Pinpoint the cell where the given text exists, returning its [X, Y] midpoint coordinate. 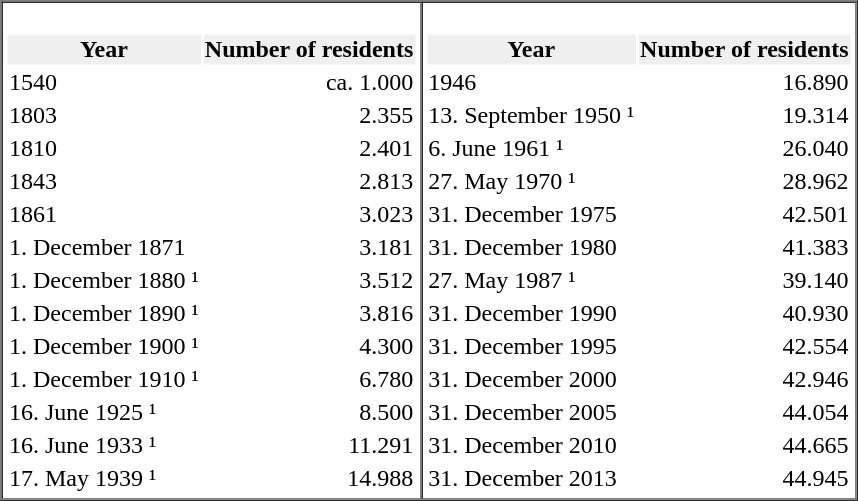
6. June 1961 ¹ [532, 149]
14.988 [308, 479]
16. June 1925 ¹ [104, 413]
8.500 [308, 413]
2.813 [308, 181]
41.383 [744, 247]
3.181 [308, 247]
31. December 1980 [532, 247]
3.512 [308, 281]
1. December 1880 ¹ [104, 281]
1810 [104, 149]
31. December 1975 [532, 215]
6.780 [308, 379]
44.054 [744, 413]
44.945 [744, 479]
1946 [532, 83]
2.355 [308, 115]
42.501 [744, 215]
26.040 [744, 149]
1. December 1900 ¹ [104, 347]
3.023 [308, 215]
1540 [104, 83]
31. December 1995 [532, 347]
13. September 1950 ¹ [532, 115]
44.665 [744, 445]
31. December 2005 [532, 413]
42.946 [744, 379]
16. June 1933 ¹ [104, 445]
31. December 2000 [532, 379]
19.314 [744, 115]
11.291 [308, 445]
27. May 1987 ¹ [532, 281]
1. December 1890 ¹ [104, 313]
1843 [104, 181]
16.890 [744, 83]
1803 [104, 115]
1. December 1910 ¹ [104, 379]
39.140 [744, 281]
4.300 [308, 347]
42.554 [744, 347]
40.930 [744, 313]
2.401 [308, 149]
3.816 [308, 313]
27. May 1970 ¹ [532, 181]
1. December 1871 [104, 247]
31. December 1990 [532, 313]
1861 [104, 215]
31. December 2010 [532, 445]
ca. 1.000 [308, 83]
17. May 1939 ¹ [104, 479]
31. December 2013 [532, 479]
28.962 [744, 181]
